Extract the (X, Y) coordinate from the center of the cell holding the provided text.  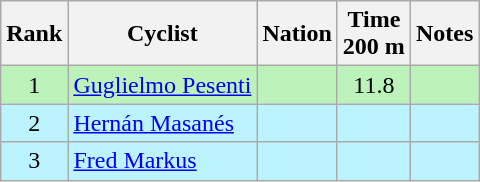
Nation (297, 34)
Notes (444, 34)
Hernán Masanés (162, 123)
2 (34, 123)
Guglielmo Pesenti (162, 85)
Rank (34, 34)
Cyclist (162, 34)
11.8 (374, 85)
1 (34, 85)
3 (34, 161)
Fred Markus (162, 161)
Time200 m (374, 34)
